Output the (x, y) coordinate of the center of the cell containing the given text.  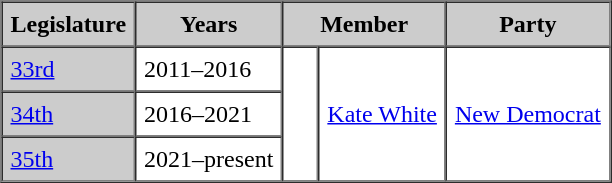
New Democrat (528, 114)
Legislature (69, 24)
35th (69, 158)
2016–2021 (208, 114)
33rd (69, 68)
Years (208, 24)
Member (364, 24)
Party (528, 24)
2011–2016 (208, 68)
34th (69, 114)
Kate White (382, 114)
2021–present (208, 158)
